Capture the cell that displays the provided text and extract its (X, Y) central coordinate. 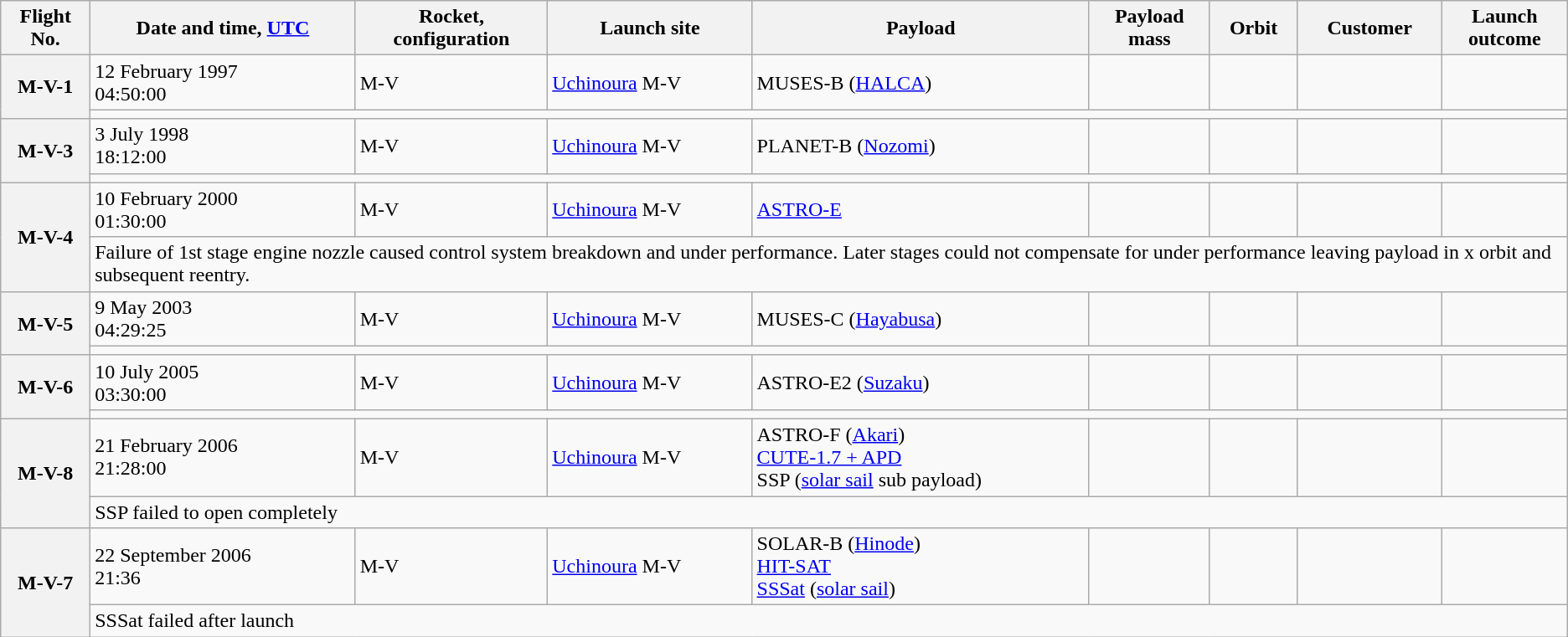
10 July 200503:30:00 (223, 382)
Flight No. (45, 28)
M-V-1 (45, 87)
10 February 200001:30:00 (223, 209)
9 May 200304:29:25 (223, 318)
Payload mass (1149, 28)
M-V-7 (45, 583)
SSP failed to open completely (829, 511)
Launch outcome (1504, 28)
3 July 199818:12:00 (223, 146)
ASTRO-F (Akari)CUTE-1.7 + APDSSP (solar sail sub payload) (921, 457)
12 February 199704:50:00 (223, 82)
M-V-8 (45, 473)
PLANET-B (Nozomi) (921, 146)
M-V-3 (45, 151)
MUSES-B (HALCA) (921, 82)
22 September 200621:36 (223, 567)
SSSat failed after launch (829, 621)
ASTRO-E (921, 209)
Rocket, configuration (451, 28)
Customer (1369, 28)
Launch site (650, 28)
M-V-6 (45, 387)
SOLAR-B (Hinode) HIT-SATSSSat (solar sail) (921, 567)
Payload (921, 28)
MUSES-C (Hayabusa) (921, 318)
ASTRO-E2 (Suzaku) (921, 382)
M-V-5 (45, 323)
21 February 200621:28:00 (223, 457)
Date and time, UTC (223, 28)
M-V-4 (45, 237)
Orbit (1253, 28)
